Locate the cell with the specified text and output its [x, y] center coordinate. 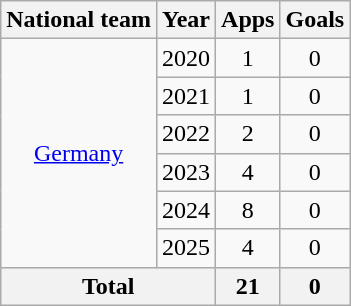
Germany [79, 153]
21 [248, 286]
Apps [248, 20]
Total [108, 286]
2021 [186, 96]
2023 [186, 172]
8 [248, 210]
Year [186, 20]
National team [79, 20]
2020 [186, 58]
2024 [186, 210]
2025 [186, 248]
2 [248, 134]
2022 [186, 134]
Goals [315, 20]
